Locate the cell with the specified text and output its [X, Y] center coordinate. 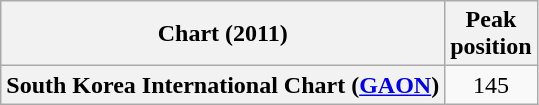
Peak position [491, 34]
Chart (2011) [223, 34]
145 [491, 85]
South Korea International Chart (GAON) [223, 85]
